Scan for the cell matching the given text and deliver its (X, Y) coordinate at center. 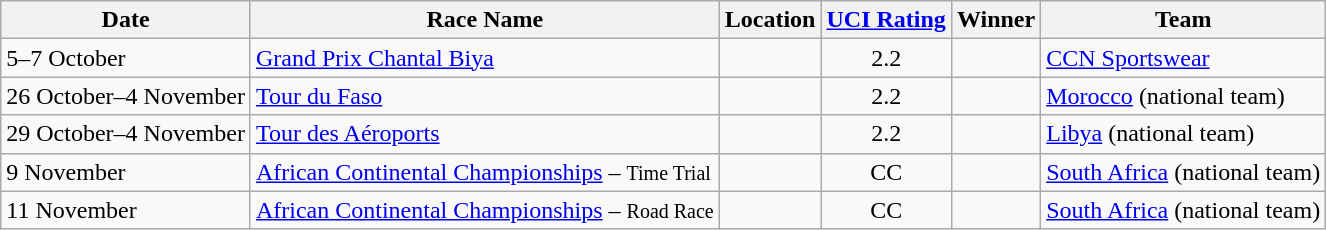
Morocco (national team) (1184, 96)
9 November (126, 172)
African Continental Championships – Road Race (484, 210)
26 October–4 November (126, 96)
Tour des Aéroports (484, 134)
Grand Prix Chantal Biya (484, 58)
Location (770, 20)
Winner (996, 20)
African Continental Championships – Time Trial (484, 172)
11 November (126, 210)
Date (126, 20)
Tour du Faso (484, 96)
Team (1184, 20)
29 October–4 November (126, 134)
CCN Sportswear (1184, 58)
5–7 October (126, 58)
UCI Rating (886, 20)
Race Name (484, 20)
Libya (national team) (1184, 134)
